From the cell containing the given text, extract its center point as (X, Y) coordinate. 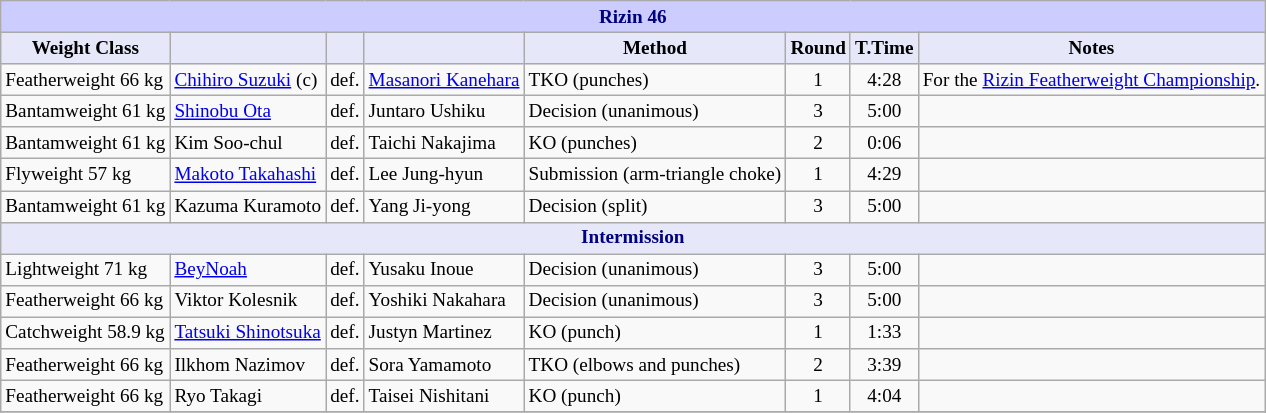
3:39 (884, 365)
KO (punches) (655, 143)
Taichi Nakajima (444, 143)
Submission (arm-triangle choke) (655, 175)
Yang Ji-yong (444, 206)
Makoto Takahashi (248, 175)
Catchweight 58.9 kg (86, 333)
Justyn Martinez (444, 333)
Ryo Takagi (248, 396)
Decision (split) (655, 206)
Weight Class (86, 48)
Taisei Nishitani (444, 396)
Lightweight 71 kg (86, 270)
BeyNoah (248, 270)
Chihiro Suzuki (c) (248, 80)
Kim Soo-chul (248, 143)
Flyweight 57 kg (86, 175)
Intermission (633, 238)
4:04 (884, 396)
Kazuma Kuramoto (248, 206)
Tatsuki Shinotsuka (248, 333)
Shinobu Ota (248, 111)
Lee Jung-hyun (444, 175)
4:28 (884, 80)
Yoshiki Nakahara (444, 301)
4:29 (884, 175)
Sora Yamamoto (444, 365)
For the Rizin Featherweight Championship. (1092, 80)
TKO (elbows and punches) (655, 365)
Method (655, 48)
1:33 (884, 333)
Viktor Kolesnik (248, 301)
Round (818, 48)
Notes (1092, 48)
Juntaro Ushiku (444, 111)
Rizin 46 (633, 17)
0:06 (884, 143)
Masanori Kanehara (444, 80)
Ilkhom Nazimov (248, 365)
Yusaku Inoue (444, 270)
T.Time (884, 48)
TKO (punches) (655, 80)
